Return the (X, Y) coordinate for the center point of the cell that contains the specified text.  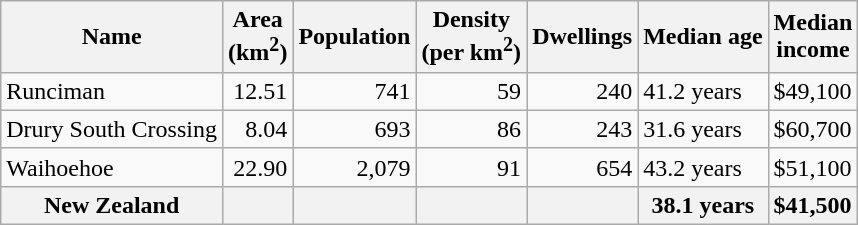
Population (354, 37)
Dwellings (582, 37)
31.6 years (703, 129)
Median age (703, 37)
693 (354, 129)
$51,100 (813, 167)
Name (112, 37)
43.2 years (703, 167)
Area(km2) (257, 37)
12.51 (257, 91)
91 (472, 167)
Density(per km2) (472, 37)
Runciman (112, 91)
41.2 years (703, 91)
22.90 (257, 167)
$49,100 (813, 91)
654 (582, 167)
New Zealand (112, 205)
$60,700 (813, 129)
8.04 (257, 129)
Waihoehoe (112, 167)
$41,500 (813, 205)
59 (472, 91)
38.1 years (703, 205)
Medianincome (813, 37)
2,079 (354, 167)
Drury South Crossing (112, 129)
243 (582, 129)
240 (582, 91)
86 (472, 129)
741 (354, 91)
